Provide the (x, y) coordinate of the cell's center where the given text is located.  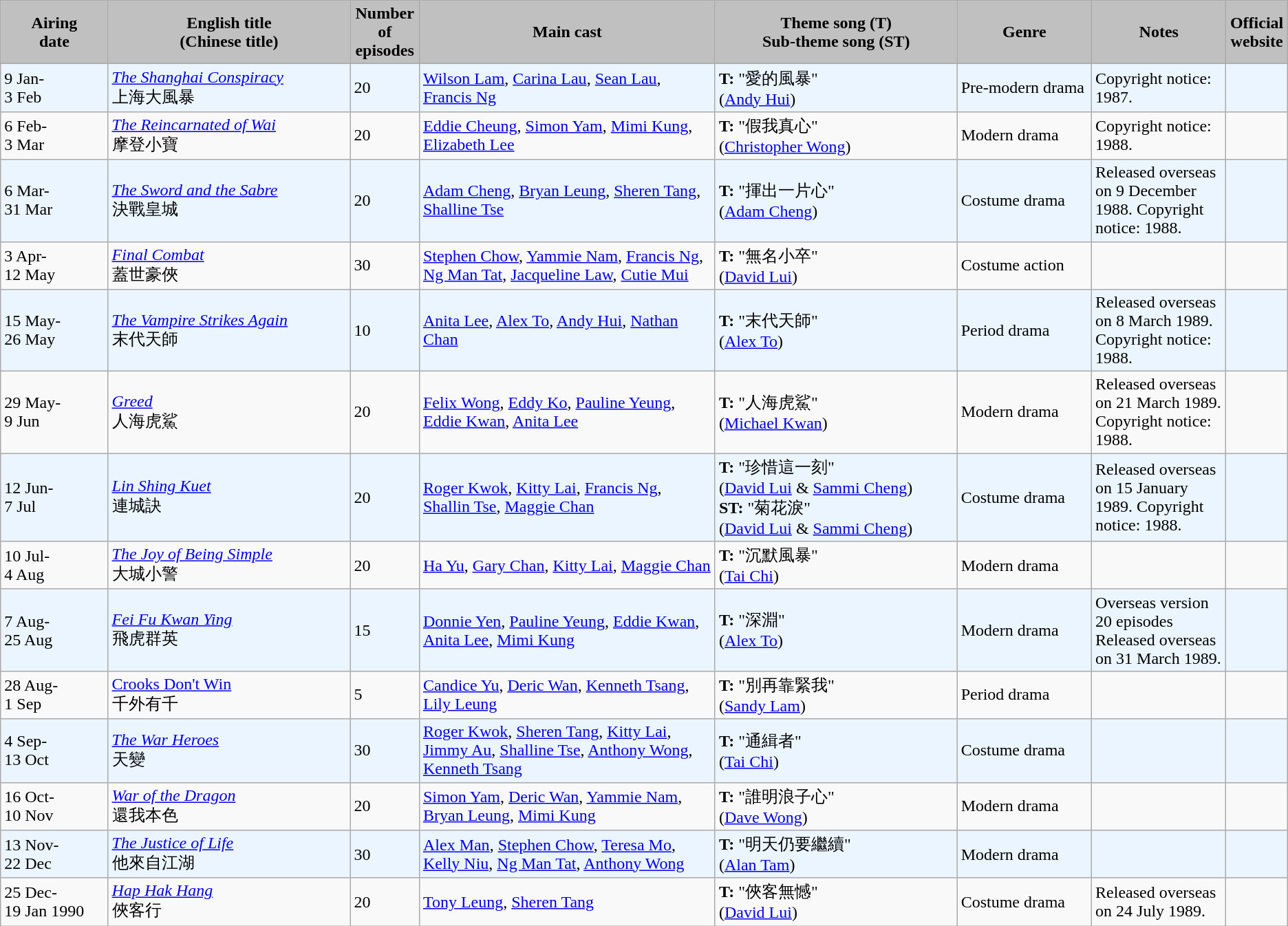
Official website (1256, 32)
10 Jul-4 Aug (54, 566)
Hap Hak Hang 俠客行 (229, 902)
T: "珍惜這一刻" (David Lui & Sammi Cheng) ST: "菊花淚" (David Lui & Sammi Cheng) (836, 497)
Genre (1024, 32)
T: "無名小卒" (David Lui) (836, 266)
Stephen Chow, Yammie Nam, Francis Ng, Ng Man Tat, Jacqueline Law, Cutie Mui (567, 266)
Felix Wong, Eddy Ko, Pauline Yeung, Eddie Kwan, Anita Lee (567, 413)
29 May-9 Jun (54, 413)
T: "深淵" (Alex To) (836, 630)
Main cast (567, 32)
Candice Yu, Deric Wan, Kenneth Tsang, Lily Leung (567, 695)
7 Aug-25 Aug (54, 630)
Copyright notice: 1988. (1159, 136)
Greed 人海虎鯊 (229, 413)
3 Apr-12 May (54, 266)
Lin Shing Kuet 連城訣 (229, 497)
28 Aug-1 Sep (54, 695)
T: "末代天師" (Alex To) (836, 330)
Ha Yu, Gary Chan, Kitty Lai, Maggie Chan (567, 566)
Final Combat 蓋世豪俠 (229, 266)
The Justice of Life 他來自江湖 (229, 854)
Wilson Lam, Carina Lau, Sean Lau, Francis Ng (567, 88)
T: "假我真心" (Christopher Wong) (836, 136)
War of the Dragon 還我本色 (229, 806)
Costume action (1024, 266)
Released overseas on 15 January 1989. Copyright notice: 1988. (1159, 497)
15 May-26 May (54, 330)
Copyright notice: 1987. (1159, 88)
T: "愛的風暴" (Andy Hui) (836, 88)
T: "別再靠緊我" (Sandy Lam) (836, 695)
12 Jun-7 Jul (54, 497)
The War Heroes 天變 (229, 751)
16 Oct-10 Nov (54, 806)
Overseas version 20 episodes Released overseas on 31 March 1989. (1159, 630)
The Shanghai Conspiracy 上海大風暴 (229, 88)
Airingdate (54, 32)
The Sword and the Sabre 決戰皇城 (229, 201)
Notes (1159, 32)
5 (385, 695)
T: "誰明浪子心" (Dave Wong) (836, 806)
English title (Chinese title) (229, 32)
Adam Cheng, Bryan Leung, Sheren Tang, Shalline Tse (567, 201)
T: "揮出一片心" (Adam Cheng) (836, 201)
Tony Leung, Sheren Tang (567, 902)
Crooks Don't Win 千外有千 (229, 695)
Alex Man, Stephen Chow, Teresa Mo, Kelly Niu, Ng Man Tat, Anthony Wong (567, 854)
Eddie Cheung, Simon Yam, Mimi Kung, Elizabeth Lee (567, 136)
4 Sep-13 Oct (54, 751)
Released overseas on 8 March 1989. Copyright notice: 1988. (1159, 330)
T: "俠客無憾" (David Lui) (836, 902)
Released overseas on 9 December 1988. Copyright notice: 1988. (1159, 201)
The Reincarnated of Wai 摩登小寶 (229, 136)
T: "沉默風暴" (Tai Chi) (836, 566)
T: "人海虎鯊" (Michael Kwan) (836, 413)
Roger Kwok, Sheren Tang, Kitty Lai, Jimmy Au, Shalline Tse, Anthony Wong, Kenneth Tsang (567, 751)
Anita Lee, Alex To, Andy Hui, Nathan Chan (567, 330)
6 Mar-31 Mar (54, 201)
Number of episodes (385, 32)
T: "明天仍要繼續" (Alan Tam) (836, 854)
Fei Fu Kwan Ying 飛虎群英 (229, 630)
Released overseas on 24 July 1989. (1159, 902)
15 (385, 630)
T: "通緝者" (Tai Chi) (836, 751)
13 Nov-22 Dec (54, 854)
9 Jan-3 Feb (54, 88)
25 Dec-19 Jan 1990 (54, 902)
Donnie Yen, Pauline Yeung, Eddie Kwan, Anita Lee, Mimi Kung (567, 630)
Simon Yam, Deric Wan, Yammie Nam, Bryan Leung, Mimi Kung (567, 806)
6 Feb-3 Mar (54, 136)
10 (385, 330)
The Vampire Strikes Again 末代天師 (229, 330)
Roger Kwok, Kitty Lai, Francis Ng, Shallin Tse, Maggie Chan (567, 497)
Released overseas on 21 March 1989. Copyright notice: 1988. (1159, 413)
The Joy of Being Simple 大城小警 (229, 566)
Theme song (T) Sub-theme song (ST) (836, 32)
Pre-modern drama (1024, 88)
